Scan for the cell matching the given text and deliver its [x, y] coordinate at center. 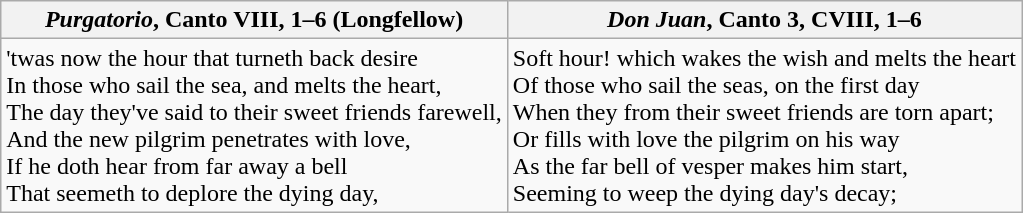
Purgatorio, Canto VIII, 1–6 (Longfellow) [254, 20]
Don Juan, Canto 3, CVIII, 1–6 [764, 20]
